Provide the (X, Y) coordinate of the cell's center where the given text is located.  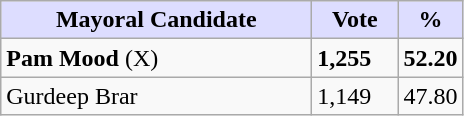
Mayoral Candidate (156, 20)
Vote (355, 20)
Gurdeep Brar (156, 96)
Pam Mood (X) (156, 58)
% (430, 20)
52.20 (430, 58)
47.80 (430, 96)
1,149 (355, 96)
1,255 (355, 58)
